Output the (X, Y) coordinate of the center of the cell containing the given text.  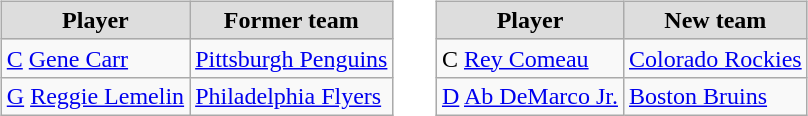
Philadelphia Flyers (292, 96)
New team (715, 20)
C Gene Carr (95, 58)
C Rey Comeau (530, 58)
Former team (292, 20)
D Ab DeMarco Jr. (530, 96)
G Reggie Lemelin (95, 96)
Boston Bruins (715, 96)
Pittsburgh Penguins (292, 58)
Colorado Rockies (715, 58)
